Extract the [x, y] coordinate from the center of the cell holding the provided text.  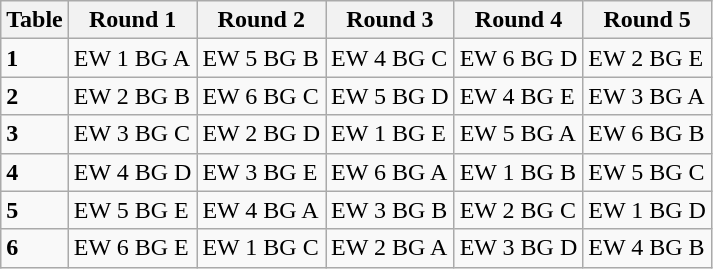
EW 3 BG A [648, 96]
EW 6 BG E [132, 248]
Round 3 [390, 20]
EW 5 BG C [648, 172]
EW 6 BG C [262, 96]
5 [35, 210]
EW 2 BG A [390, 248]
EW 1 BG C [262, 248]
Table [35, 20]
EW 2 BG D [262, 134]
1 [35, 58]
3 [35, 134]
EW 4 BG B [648, 248]
EW 1 BG D [648, 210]
4 [35, 172]
EW 6 BG B [648, 134]
6 [35, 248]
EW 5 BG B [262, 58]
EW 5 BG D [390, 96]
EW 1 BG A [132, 58]
EW 5 BG E [132, 210]
EW 4 BG D [132, 172]
EW 3 BG D [518, 248]
EW 2 BG C [518, 210]
EW 2 BG B [132, 96]
EW 1 BG E [390, 134]
EW 3 BG B [390, 210]
Round 4 [518, 20]
2 [35, 96]
Round 1 [132, 20]
EW 4 BG A [262, 210]
Round 2 [262, 20]
EW 5 BG A [518, 134]
EW 2 BG E [648, 58]
EW 6 BG D [518, 58]
EW 6 BG A [390, 172]
EW 3 BG E [262, 172]
Round 5 [648, 20]
EW 4 BG C [390, 58]
EW 3 BG C [132, 134]
EW 1 BG B [518, 172]
EW 4 BG E [518, 96]
